Output the (X, Y) coordinate of the center of the cell containing the given text.  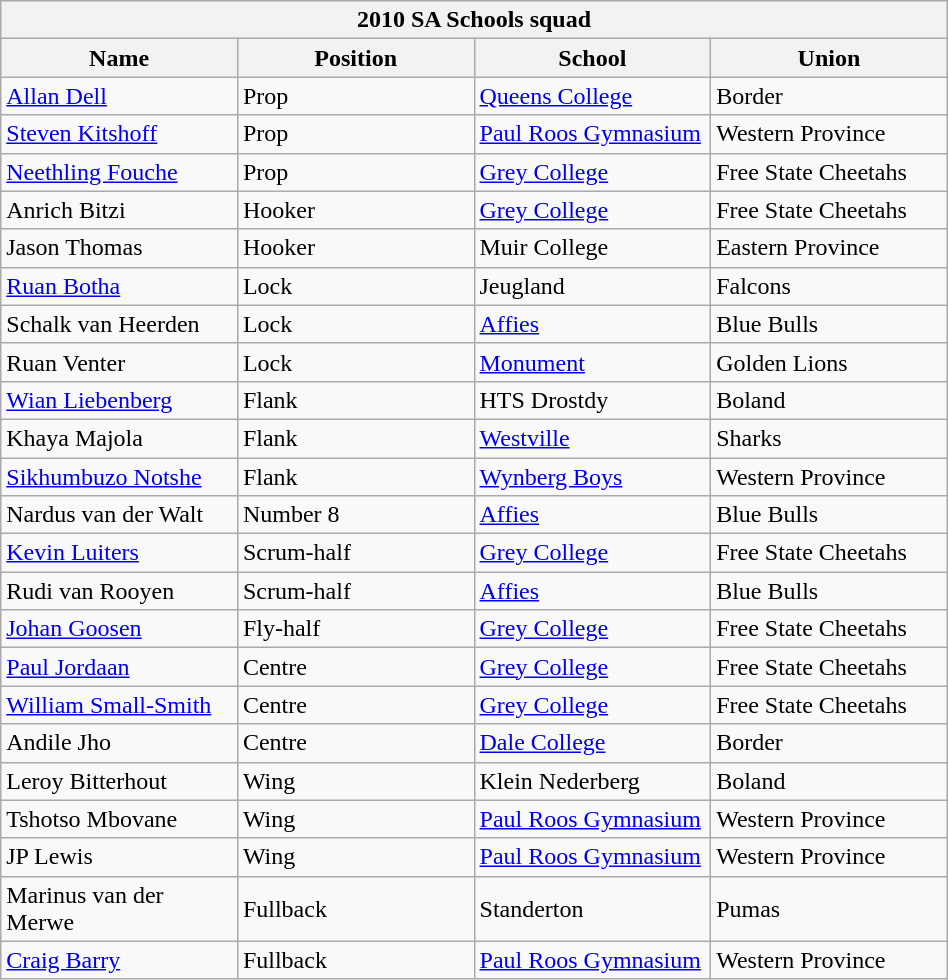
Dale College (592, 743)
Eastern Province (830, 248)
Rudi van Rooyen (120, 591)
Craig Barry (120, 960)
Sikhumbuzo Notshe (120, 477)
Jeugland (592, 286)
Wynberg Boys (592, 477)
Sharks (830, 438)
Allan Dell (120, 96)
JP Lewis (120, 857)
Westville (592, 438)
Tshotso Mbovane (120, 819)
Paul Jordaan (120, 667)
Klein Nederberg (592, 781)
Fly-half (356, 629)
William Small-Smith (120, 705)
Nardus van der Walt (120, 515)
Queens College (592, 96)
Leroy Bitterhout (120, 781)
Number 8 (356, 515)
Khaya Majola (120, 438)
Johan Goosen (120, 629)
Golden Lions (830, 362)
Union (830, 58)
HTS Drostdy (592, 400)
Anrich Bitzi (120, 210)
Jason Thomas (120, 248)
Neethling Fouche (120, 172)
Name (120, 58)
Standerton (592, 908)
2010 SA Schools squad (474, 20)
Andile Jho (120, 743)
Ruan Venter (120, 362)
Pumas (830, 908)
Kevin Luiters (120, 553)
Schalk van Heerden (120, 324)
Ruan Botha (120, 286)
Wian Liebenberg (120, 400)
Muir College (592, 248)
Steven Kitshoff (120, 134)
Falcons (830, 286)
Position (356, 58)
School (592, 58)
Monument (592, 362)
Marinus van der Merwe (120, 908)
